Return the [x, y] coordinate for the center point of the cell that contains the specified text.  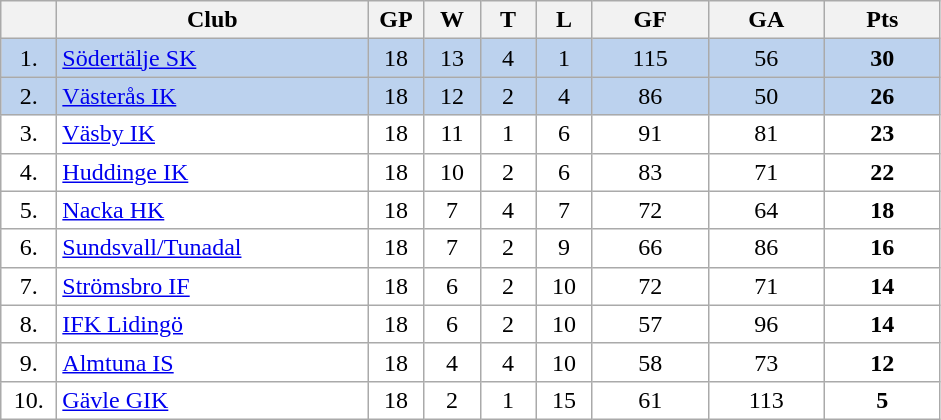
15 [564, 400]
83 [650, 172]
73 [766, 362]
50 [766, 96]
66 [650, 248]
58 [650, 362]
16 [882, 248]
Pts [882, 20]
Huddinge IK [212, 172]
IFK Lidingö [212, 324]
T [508, 20]
13 [452, 58]
61 [650, 400]
L [564, 20]
GF [650, 20]
Almtuna IS [212, 362]
81 [766, 134]
9. [29, 362]
5. [29, 210]
Sundsvall/Tunadal [212, 248]
Strömsbro IF [212, 286]
91 [650, 134]
Nacka HK [212, 210]
96 [766, 324]
6. [29, 248]
64 [766, 210]
4. [29, 172]
5 [882, 400]
8. [29, 324]
Club [212, 20]
2. [29, 96]
W [452, 20]
115 [650, 58]
7. [29, 286]
Gävle GIK [212, 400]
56 [766, 58]
Västerås IK [212, 96]
10. [29, 400]
26 [882, 96]
113 [766, 400]
Södertälje SK [212, 58]
GP [396, 20]
9 [564, 248]
3. [29, 134]
GA [766, 20]
30 [882, 58]
1. [29, 58]
11 [452, 134]
Väsby IK [212, 134]
22 [882, 172]
57 [650, 324]
23 [882, 134]
